Provide the [X, Y] coordinate of the cell's center where the given text is located.  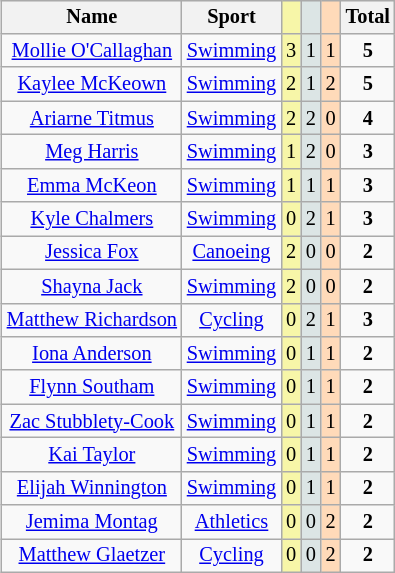
Zac Stubblety-Cook [92, 421]
Kaylee McKeown [92, 84]
Name [92, 17]
Athletics [232, 522]
Shayna Jack [92, 286]
Kyle Chalmers [92, 219]
Canoeing [232, 253]
Sport [232, 17]
Matthew Glaetzer [92, 556]
Flynn Southam [92, 387]
Matthew Richardson [92, 320]
Ariarne Titmus [92, 118]
Total [368, 17]
Jemima Montag [92, 522]
Iona Anderson [92, 354]
Meg Harris [92, 152]
Kai Taylor [92, 455]
Mollie O'Callaghan [92, 51]
4 [368, 118]
Jessica Fox [92, 253]
Emma McKeon [92, 185]
Elijah Winnington [92, 488]
